Identify which cell holds the provided text, then report its [x, y] central coordinate. 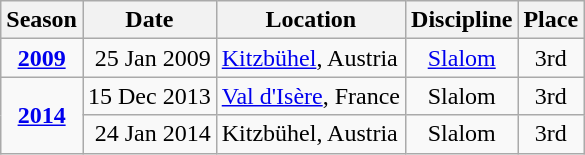
Val d'Isère, France [310, 96]
Location [310, 20]
2009 [42, 58]
25 Jan 2009 [149, 58]
Season [42, 20]
Discipline [462, 20]
15 Dec 2013 [149, 96]
Date [149, 20]
Place [551, 20]
2014 [42, 115]
24 Jan 2014 [149, 134]
